Detect which cell encompasses the target text, then output its [x, y] center coordinate. 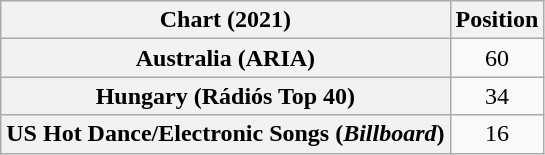
60 [497, 58]
Chart (2021) [226, 20]
Hungary (Rádiós Top 40) [226, 96]
Position [497, 20]
34 [497, 96]
US Hot Dance/Electronic Songs (Billboard) [226, 134]
16 [497, 134]
Australia (ARIA) [226, 58]
